Detect which cell encompasses the target text, then output its (X, Y) center coordinate. 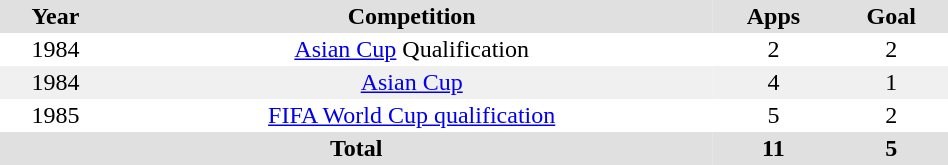
Goal (891, 16)
1985 (56, 116)
1 (891, 82)
FIFA World Cup qualification (412, 116)
Asian Cup (412, 82)
Competition (412, 16)
Year (56, 16)
Apps (774, 16)
4 (774, 82)
11 (774, 148)
Total (356, 148)
Asian Cup Qualification (412, 50)
